Detect which cell encompasses the target text, then output its [X, Y] center coordinate. 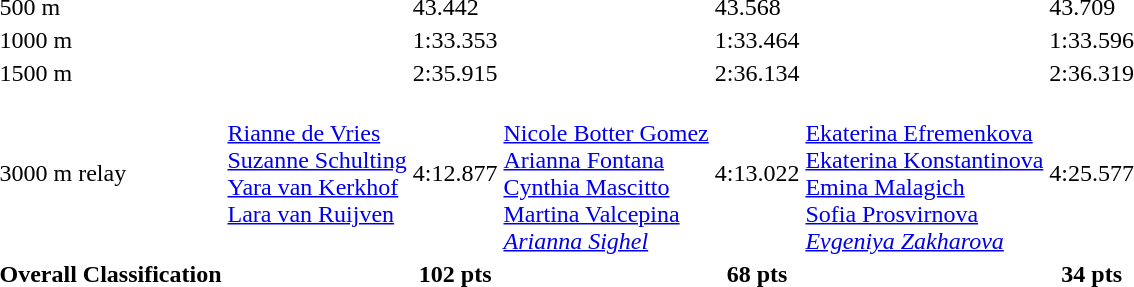
Nicole Botter GomezArianna FontanaCynthia MascittoMartina ValcepinaArianna Sighel [606, 174]
2:36.134 [757, 73]
1:33.353 [455, 40]
2:35.915 [455, 73]
1:33.464 [757, 40]
4:12.877 [455, 174]
4:13.022 [757, 174]
Ekaterina EfremenkovaEkaterina KonstantinovaEmina MalagichSofia ProsvirnovaEvgeniya Zakharova [924, 174]
Rianne de VriesSuzanne SchultingYara van KerkhofLara van Ruijven [317, 174]
